Locate the cell with the specified text and output its (X, Y) center coordinate. 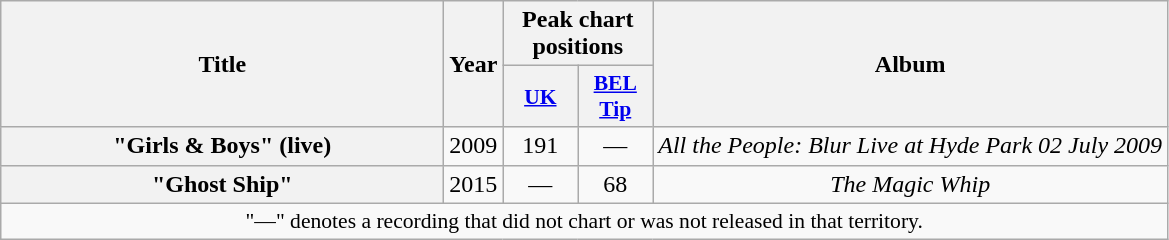
BELTip (616, 96)
"Ghost Ship" (222, 184)
191 (540, 146)
Title (222, 64)
The Magic Whip (910, 184)
2015 (474, 184)
UK (540, 96)
Year (474, 64)
Peak chart positions (578, 34)
All the People: Blur Live at Hyde Park 02 July 2009 (910, 146)
"Girls & Boys" (live) (222, 146)
68 (616, 184)
2009 (474, 146)
"—" denotes a recording that did not chart or was not released in that territory. (584, 221)
Album (910, 64)
